Scan for the cell matching the given text and deliver its (x, y) coordinate at center. 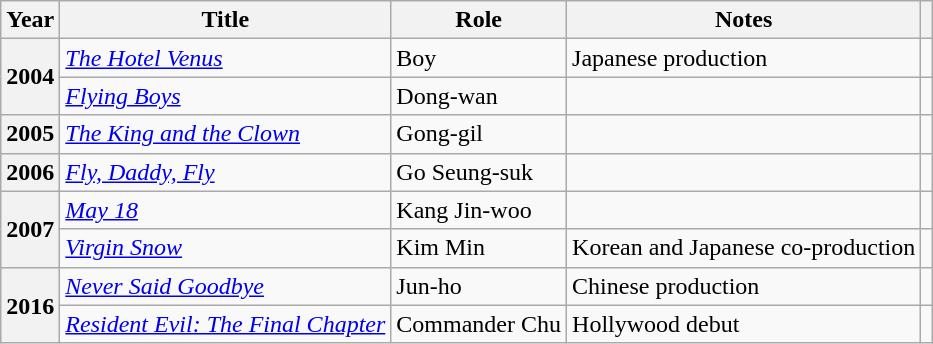
The King and the Clown (226, 134)
2016 (30, 305)
Fly, Daddy, Fly (226, 172)
2005 (30, 134)
Commander Chu (479, 324)
Notes (744, 20)
Never Said Goodbye (226, 286)
Role (479, 20)
Go Seung-suk (479, 172)
Japanese production (744, 58)
Boy (479, 58)
Dong-wan (479, 96)
Gong-gil (479, 134)
Flying Boys (226, 96)
2006 (30, 172)
The Hotel Venus (226, 58)
Kang Jin-woo (479, 210)
Chinese production (744, 286)
May 18 (226, 210)
2004 (30, 77)
Jun-ho (479, 286)
Korean and Japanese co-production (744, 248)
Year (30, 20)
Hollywood debut (744, 324)
Kim Min (479, 248)
2007 (30, 229)
Title (226, 20)
Resident Evil: The Final Chapter (226, 324)
Virgin Snow (226, 248)
